Pinpoint the cell where the given text exists, returning its (x, y) midpoint coordinate. 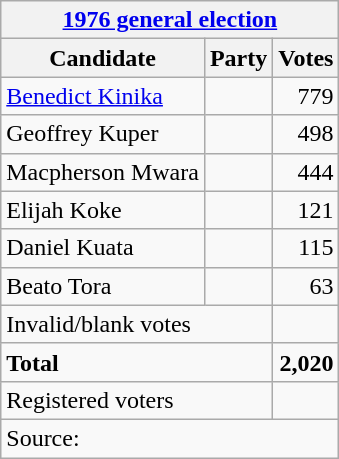
1976 general election (170, 20)
63 (306, 286)
Party (238, 58)
Votes (306, 58)
Geoffrey Kuper (103, 134)
Benedict Kinika (103, 96)
Candidate (103, 58)
779 (306, 96)
121 (306, 210)
498 (306, 134)
Invalid/blank votes (137, 324)
Beato Tora (103, 286)
444 (306, 172)
Registered voters (137, 400)
2,020 (306, 362)
Daniel Kuata (103, 248)
Total (137, 362)
115 (306, 248)
Elijah Koke (103, 210)
Macpherson Mwara (103, 172)
Source: (170, 438)
